Identify which cell holds the provided text, then report its (X, Y) central coordinate. 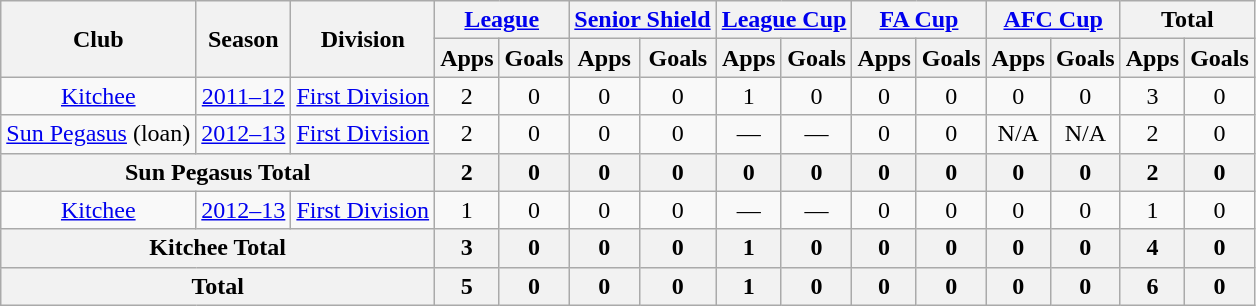
6 (1152, 286)
Division (363, 39)
Sun Pegasus (loan) (98, 134)
League Cup (784, 20)
Season (244, 39)
2011–12 (244, 96)
Kitchee Total (218, 248)
5 (467, 286)
Sun Pegasus Total (218, 172)
4 (1152, 248)
League (502, 20)
FA Cup (919, 20)
AFC Cup (1053, 20)
Senior Shield (642, 20)
Club (98, 39)
